Provide the (x, y) coordinate of the cell's center where the given text is located.  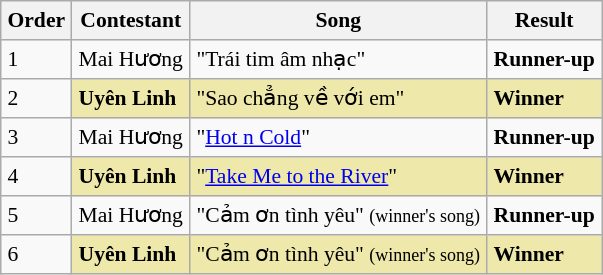
Song (338, 20)
4 (36, 176)
6 (36, 254)
"Hot n Cold" (338, 138)
5 (36, 216)
3 (36, 138)
Result (544, 20)
Contestant (131, 20)
"Sao chẳng về với em" (338, 98)
1 (36, 60)
Order (36, 20)
"Take Me to the River" (338, 176)
"Trái tim âm nhạc" (338, 60)
2 (36, 98)
